Return (X, Y) of the center of cell containing provided text 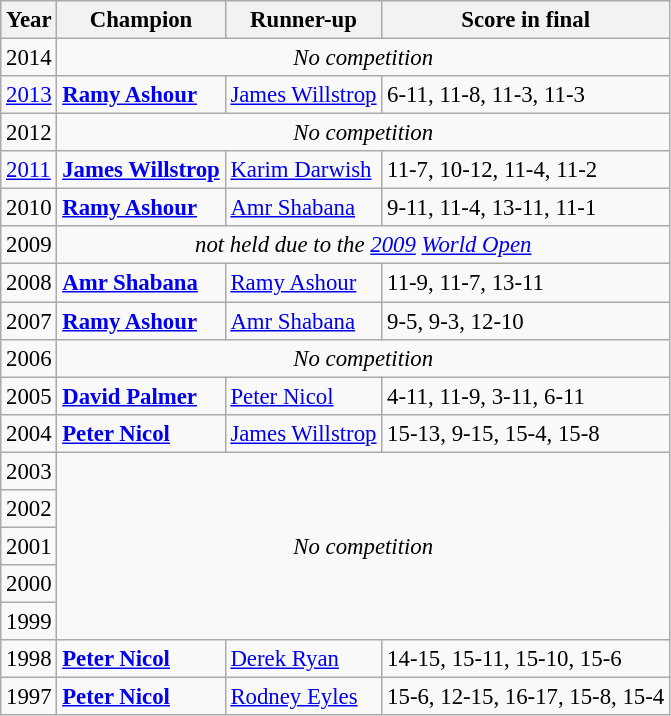
2003 (29, 471)
2009 (29, 245)
2011 (29, 170)
2001 (29, 546)
Rodney Eyles (304, 697)
Champion (141, 20)
15-13, 9-15, 15-4, 15-8 (526, 433)
2012 (29, 133)
1999 (29, 621)
2014 (29, 58)
David Palmer (141, 396)
14-15, 15-11, 15-10, 15-6 (526, 659)
Karim Darwish (304, 170)
2005 (29, 396)
15-6, 12-15, 16-17, 15-8, 15-4 (526, 697)
2008 (29, 283)
4-11, 11-9, 3-11, 6-11 (526, 396)
Derek Ryan (304, 659)
2000 (29, 584)
not held due to the 2009 World Open (364, 245)
2006 (29, 358)
Year (29, 20)
1997 (29, 697)
6-11, 11-8, 11-3, 11-3 (526, 95)
9-11, 11-4, 13-11, 11-1 (526, 208)
2004 (29, 433)
2007 (29, 321)
11-9, 11-7, 13-11 (526, 283)
11-7, 10-12, 11-4, 11-2 (526, 170)
2013 (29, 95)
1998 (29, 659)
Score in final (526, 20)
Runner-up (304, 20)
2002 (29, 509)
2010 (29, 208)
9-5, 9-3, 12-10 (526, 321)
